Extract the [X, Y] coordinate from the center of the cell holding the provided text.  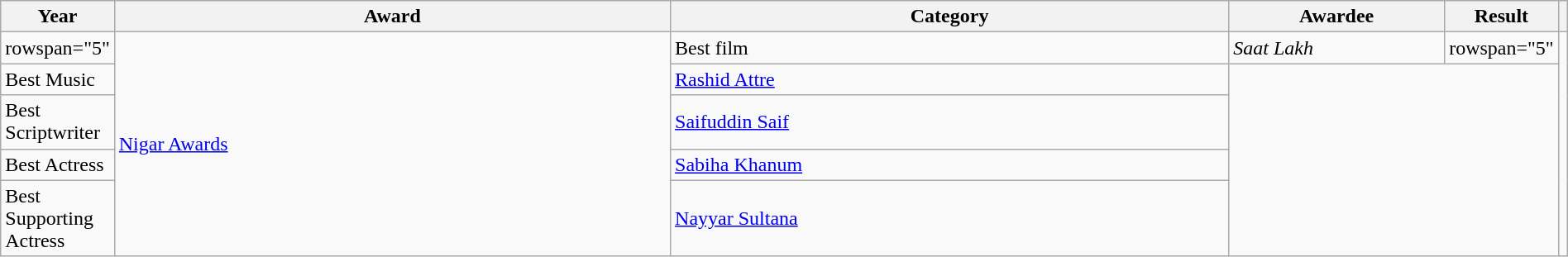
Category [949, 17]
Rashid Attre [949, 79]
Saat Lakh [1336, 48]
Sabiha Khanum [949, 164]
Best film [949, 48]
Awardee [1336, 17]
Best Music [58, 79]
Best Supporting Actress [58, 218]
Nayyar Sultana [949, 218]
Nigar Awards [392, 144]
Result [1502, 17]
Award [392, 17]
Best Actress [58, 164]
Year [58, 17]
Best Scriptwriter [58, 122]
Saifuddin Saif [949, 122]
